Return (X, Y) of the center of cell containing provided text 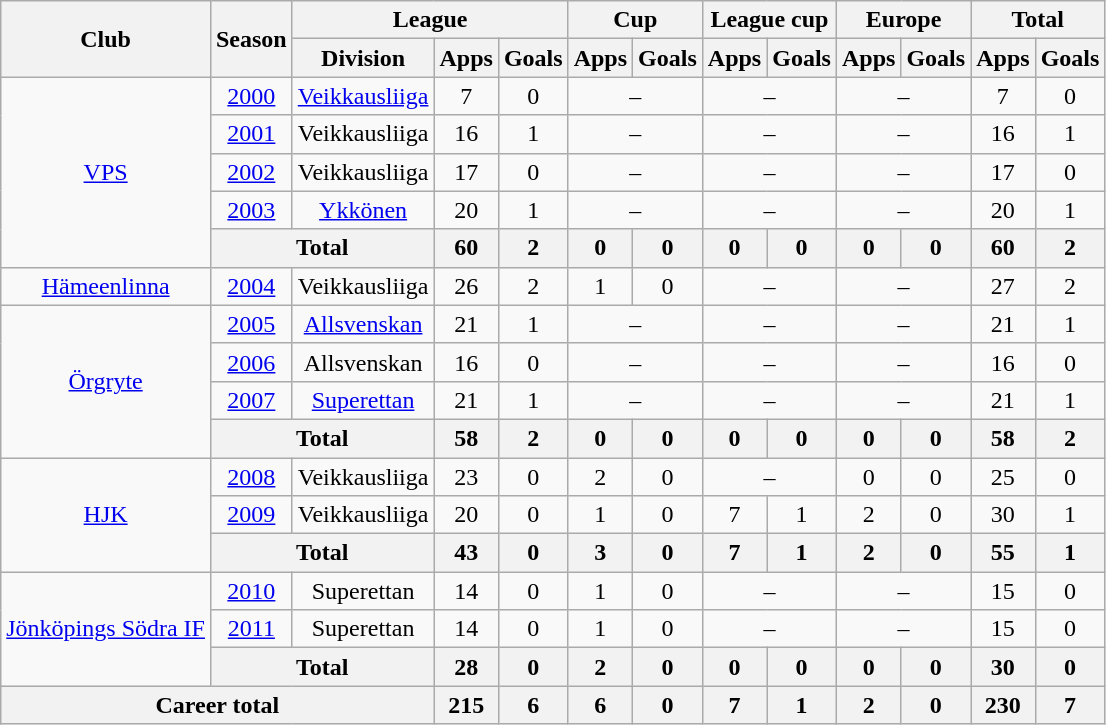
26 (466, 286)
Cup (635, 20)
2007 (251, 400)
215 (466, 705)
2008 (251, 477)
27 (1003, 286)
Hämeenlinna (106, 286)
Ykkönen (363, 210)
HJK (106, 515)
Örgryte (106, 381)
2010 (251, 591)
3 (600, 553)
Jönköpings Södra IF (106, 629)
Season (251, 39)
VPS (106, 172)
League cup (769, 20)
28 (466, 667)
2004 (251, 286)
2000 (251, 96)
2006 (251, 362)
230 (1003, 705)
Division (363, 58)
League (430, 20)
2005 (251, 324)
2002 (251, 172)
Europe (903, 20)
2001 (251, 134)
2003 (251, 210)
2011 (251, 629)
55 (1003, 553)
2009 (251, 515)
Career total (218, 705)
Club (106, 39)
23 (466, 477)
43 (466, 553)
25 (1003, 477)
